Extract the (X, Y) coordinate from the center of the cell holding the provided text.  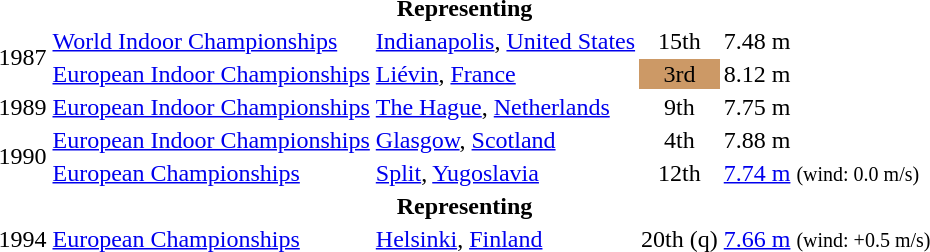
The Hague, Netherlands (505, 107)
12th (680, 173)
World Indoor Championships (211, 41)
Liévin, France (505, 74)
15th (680, 41)
Glasgow, Scotland (505, 140)
9th (680, 107)
European Championships (211, 173)
3rd (680, 74)
Split, Yugoslavia (505, 173)
4th (680, 140)
Indianapolis, United States (505, 41)
